Scan for the cell matching the given text and deliver its (X, Y) coordinate at center. 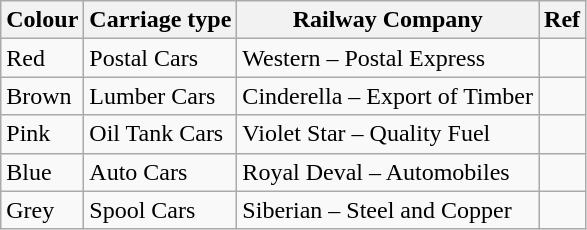
Ref (562, 20)
Western – Postal Express (388, 58)
Grey (42, 210)
Cinderella – Export of Timber (388, 96)
Oil Tank Cars (160, 134)
Spool Cars (160, 210)
Auto Cars (160, 172)
Violet Star – Quality Fuel (388, 134)
Siberian – Steel and Copper (388, 210)
Postal Cars (160, 58)
Brown (42, 96)
Colour (42, 20)
Red (42, 58)
Railway Company (388, 20)
Carriage type (160, 20)
Lumber Cars (160, 96)
Royal Deval – Automobiles (388, 172)
Pink (42, 134)
Blue (42, 172)
